Extract the [x, y] coordinate from the center of the cell holding the provided text.  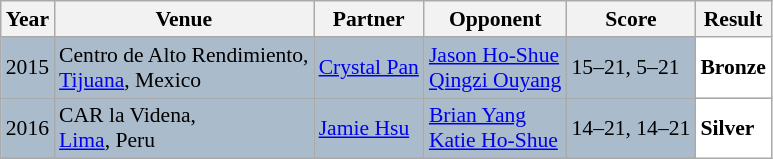
Year [28, 19]
2015 [28, 68]
14–21, 14–21 [630, 128]
Jamie Hsu [369, 128]
2016 [28, 128]
15–21, 5–21 [630, 68]
Venue [184, 19]
Opponent [496, 19]
Bronze [733, 68]
Jason Ho-Shue Qingzi Ouyang [496, 68]
Result [733, 19]
Centro de Alto Rendimiento,Tijuana, Mexico [184, 68]
Score [630, 19]
Brian Yang Katie Ho-Shue [496, 128]
Partner [369, 19]
Crystal Pan [369, 68]
Silver [733, 128]
CAR la Videna,Lima, Peru [184, 128]
